Return the (X, Y) coordinate for the center point of the cell that contains the specified text.  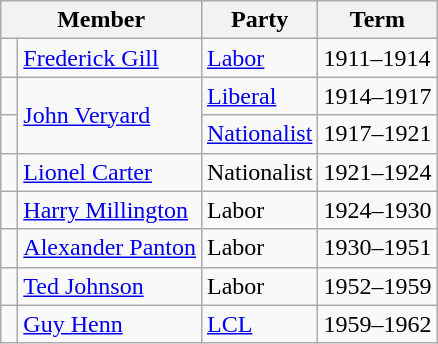
Alexander Panton (110, 248)
1952–1959 (378, 286)
Member (102, 20)
Liberal (259, 96)
Ted Johnson (110, 286)
John Veryard (110, 115)
1914–1917 (378, 96)
LCL (259, 324)
1921–1924 (378, 172)
1959–1962 (378, 324)
1924–1930 (378, 210)
Guy Henn (110, 324)
Lionel Carter (110, 172)
1917–1921 (378, 134)
1930–1951 (378, 248)
Harry Millington (110, 210)
Party (259, 20)
1911–1914 (378, 58)
Term (378, 20)
Frederick Gill (110, 58)
